Find where the given text appears and provide that cell's center as [X, Y] coordinate. 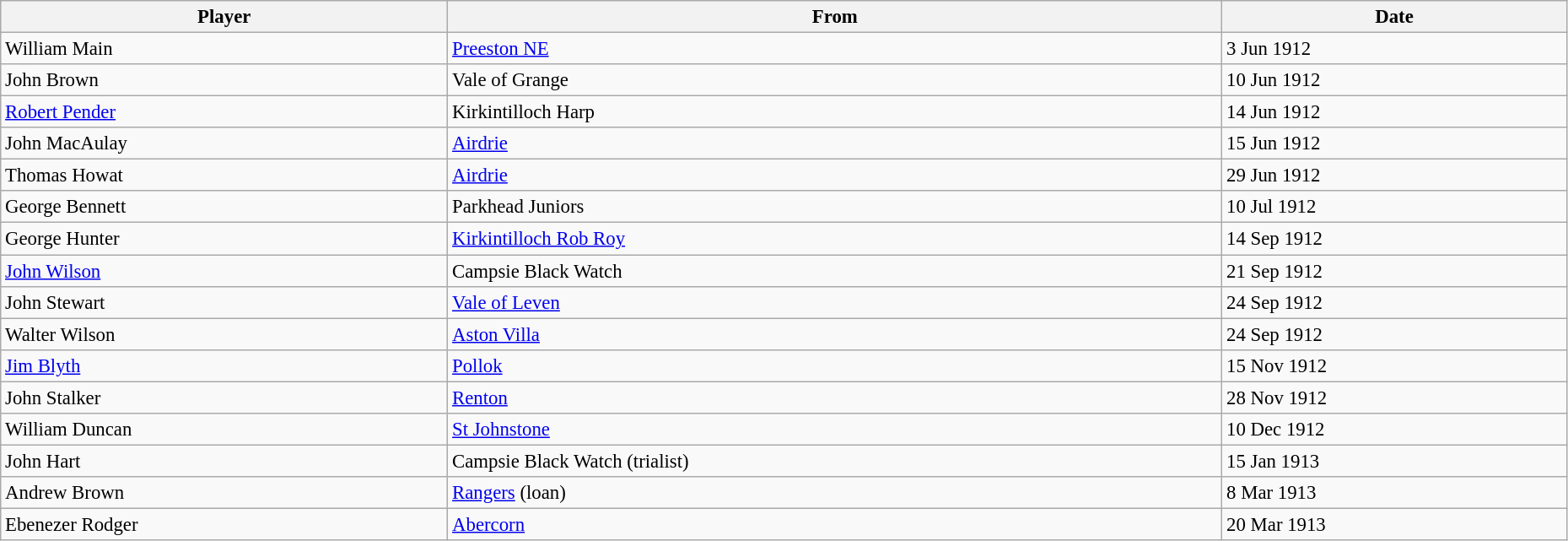
John Brown [224, 80]
Ebenezer Rodger [224, 524]
28 Nov 1912 [1395, 398]
St Johnstone [835, 430]
George Bennett [224, 207]
George Hunter [224, 239]
John MacAulay [224, 143]
10 Jul 1912 [1395, 207]
15 Jun 1912 [1395, 143]
21 Sep 1912 [1395, 271]
15 Jan 1913 [1395, 461]
10 Dec 1912 [1395, 430]
Andrew Brown [224, 493]
John Stewart [224, 302]
John Hart [224, 461]
John Wilson [224, 271]
14 Jun 1912 [1395, 112]
8 Mar 1913 [1395, 493]
Preeston NE [835, 49]
14 Sep 1912 [1395, 239]
15 Nov 1912 [1395, 365]
20 Mar 1913 [1395, 524]
From [835, 17]
Thomas Howat [224, 176]
Pollok [835, 365]
Date [1395, 17]
Kirkintilloch Rob Roy [835, 239]
Robert Pender [224, 112]
29 Jun 1912 [1395, 176]
Jim Blyth [224, 365]
Campsie Black Watch [835, 271]
William Main [224, 49]
Kirkintilloch Harp [835, 112]
Campsie Black Watch (trialist) [835, 461]
Renton [835, 398]
Player [224, 17]
Vale of Grange [835, 80]
John Stalker [224, 398]
Aston Villa [835, 334]
10 Jun 1912 [1395, 80]
Rangers (loan) [835, 493]
Vale of Leven [835, 302]
3 Jun 1912 [1395, 49]
Parkhead Juniors [835, 207]
Walter Wilson [224, 334]
William Duncan [224, 430]
Abercorn [835, 524]
